Return (x, y) of the center of cell containing provided text 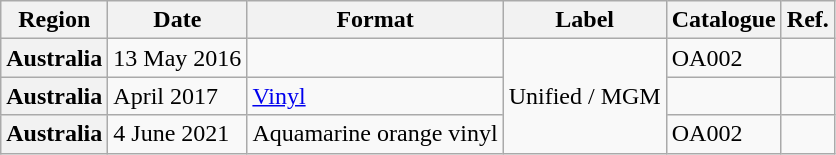
Unified / MGM (584, 96)
Ref. (808, 20)
4 June 2021 (178, 134)
13 May 2016 (178, 58)
Region (54, 20)
Catalogue (724, 20)
Date (178, 20)
April 2017 (178, 96)
Aquamarine orange vinyl (375, 134)
Vinyl (375, 96)
Format (375, 20)
Label (584, 20)
